From the cell containing the given text, extract its center point as [x, y] coordinate. 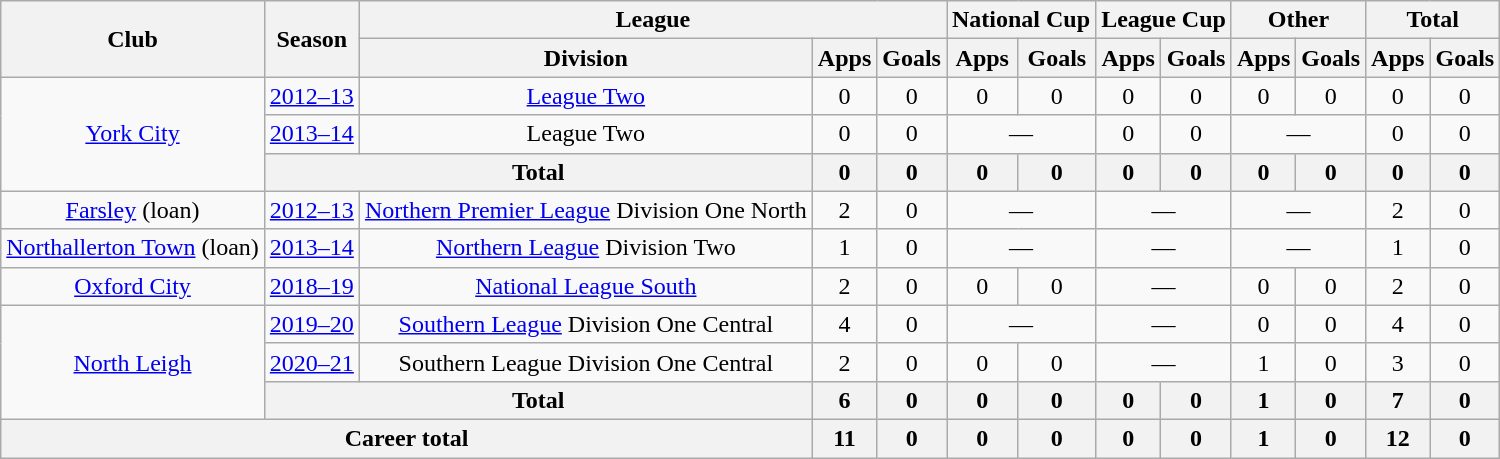
Other [1298, 20]
6 [844, 400]
2019–20 [312, 324]
3 [1398, 362]
2018–19 [312, 286]
12 [1398, 438]
North Leigh [133, 362]
Northern League Division Two [586, 248]
Oxford City [133, 286]
York City [133, 134]
League [652, 20]
Northallerton Town (loan) [133, 248]
Division [586, 58]
Club [133, 39]
11 [844, 438]
National League South [586, 286]
Career total [407, 438]
Farsley (loan) [133, 210]
7 [1398, 400]
National Cup [1020, 20]
Season [312, 39]
2020–21 [312, 362]
League Cup [1164, 20]
Northern Premier League Division One North [586, 210]
